Pinpoint the cell where the given text exists, returning its (X, Y) midpoint coordinate. 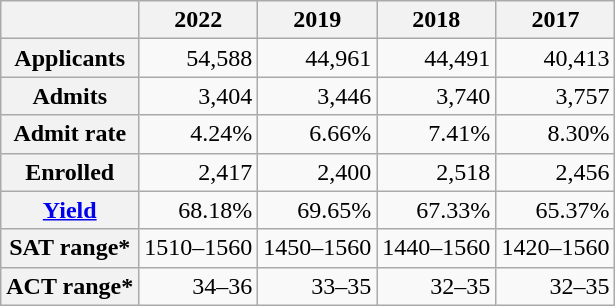
68.18% (198, 210)
33–35 (318, 286)
3,446 (318, 96)
2,417 (198, 172)
SAT range* (70, 248)
54,588 (198, 58)
3,404 (198, 96)
65.37% (556, 210)
7.41% (436, 134)
2,400 (318, 172)
2019 (318, 20)
Admits (70, 96)
2017 (556, 20)
69.65% (318, 210)
Applicants (70, 58)
1450–1560 (318, 248)
ACT range* (70, 286)
44,961 (318, 58)
2,456 (556, 172)
2022 (198, 20)
6.66% (318, 134)
40,413 (556, 58)
1420–1560 (556, 248)
44,491 (436, 58)
3,757 (556, 96)
Yield (70, 210)
8.30% (556, 134)
2018 (436, 20)
1440–1560 (436, 248)
3,740 (436, 96)
Enrolled (70, 172)
2,518 (436, 172)
67.33% (436, 210)
34–36 (198, 286)
4.24% (198, 134)
1510–1560 (198, 248)
Admit rate (70, 134)
